Scan for the cell matching the given text and deliver its (x, y) coordinate at center. 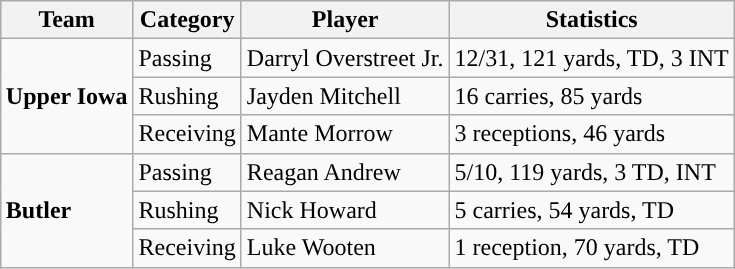
Nick Howard (345, 210)
Reagan Andrew (345, 172)
Category (187, 20)
Mante Morrow (345, 134)
16 carries, 85 yards (592, 96)
5/10, 119 yards, 3 TD, INT (592, 172)
Luke Wooten (345, 248)
12/31, 121 yards, TD, 3 INT (592, 58)
Player (345, 20)
Jayden Mitchell (345, 96)
Upper Iowa (66, 96)
3 receptions, 46 yards (592, 134)
Statistics (592, 20)
1 reception, 70 yards, TD (592, 248)
Darryl Overstreet Jr. (345, 58)
Butler (66, 210)
5 carries, 54 yards, TD (592, 210)
Team (66, 20)
